Locate the cell with the specified text and output its (X, Y) center coordinate. 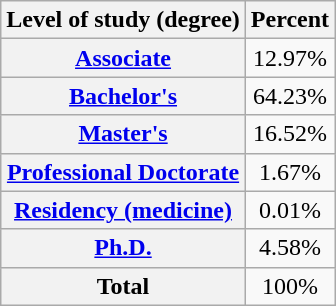
Ph.D. (124, 248)
Total (124, 286)
64.23% (290, 96)
0.01% (290, 210)
100% (290, 286)
4.58% (290, 248)
Professional Doctorate (124, 172)
Level of study (degree) (124, 20)
12.97% (290, 58)
Bachelor's (124, 96)
Master's (124, 134)
Associate (124, 58)
16.52% (290, 134)
Percent (290, 20)
1.67% (290, 172)
Residency (medicine) (124, 210)
